Detect which cell encompasses the target text, then output its [x, y] center coordinate. 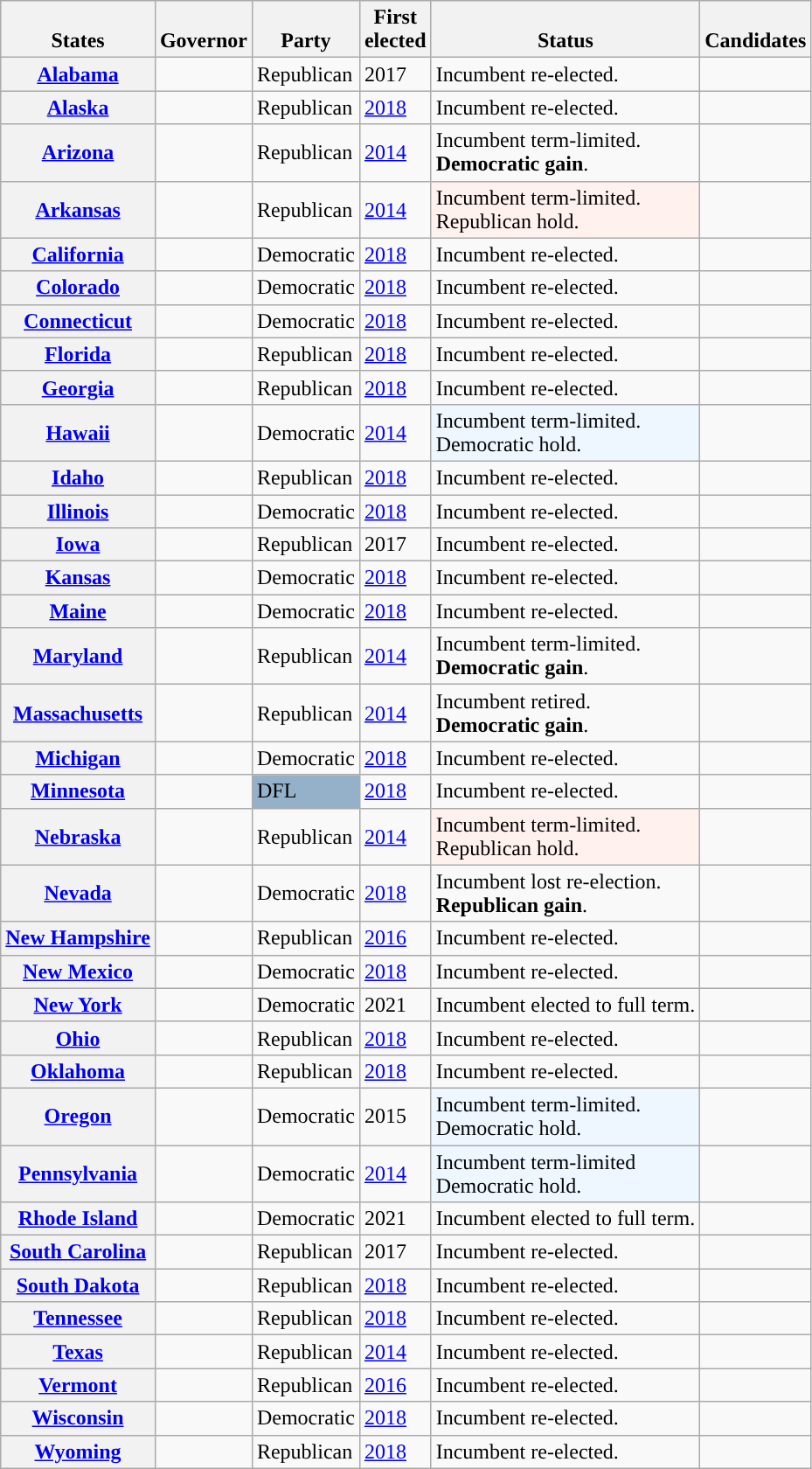
Alaska [79, 108]
Wyoming [79, 1452]
Hawaii [79, 432]
Texas [79, 1352]
Incumbent term-limitedDemocratic hold. [566, 1173]
Minnesota [79, 791]
South Carolina [79, 1252]
Ohio [79, 1038]
Connecticut [79, 321]
Nebraska [79, 836]
Nevada [79, 894]
Arkansas [79, 210]
Tennessee [79, 1319]
Florida [79, 354]
New York [79, 1005]
2015 [395, 1116]
Illinois [79, 512]
Oklahoma [79, 1071]
Iowa [79, 545]
DFL [306, 791]
California [79, 254]
New Mexico [79, 971]
Idaho [79, 477]
Candidates [755, 30]
Incumbent retired.Democratic gain. [566, 714]
Maryland [79, 656]
Massachusetts [79, 714]
Georgia [79, 387]
Pennsylvania [79, 1173]
Wisconsin [79, 1418]
Rhode Island [79, 1219]
Colorado [79, 288]
Vermont [79, 1385]
Arizona [79, 152]
States [79, 30]
New Hampshire [79, 938]
Alabama [79, 74]
Incumbent lost re-election.Republican gain. [566, 894]
Status [566, 30]
Oregon [79, 1116]
Firstelected [395, 30]
Kansas [79, 578]
Governor [203, 30]
Michigan [79, 758]
Maine [79, 611]
Party [306, 30]
South Dakota [79, 1285]
